Return [x, y] of the center of cell containing provided text 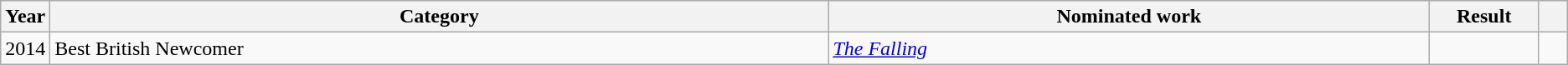
Category [439, 17]
Year [25, 17]
Result [1484, 17]
2014 [25, 48]
Best British Newcomer [439, 48]
The Falling [1129, 48]
Nominated work [1129, 17]
